Provide the (X, Y) coordinate of the cell's center where the given text is located.  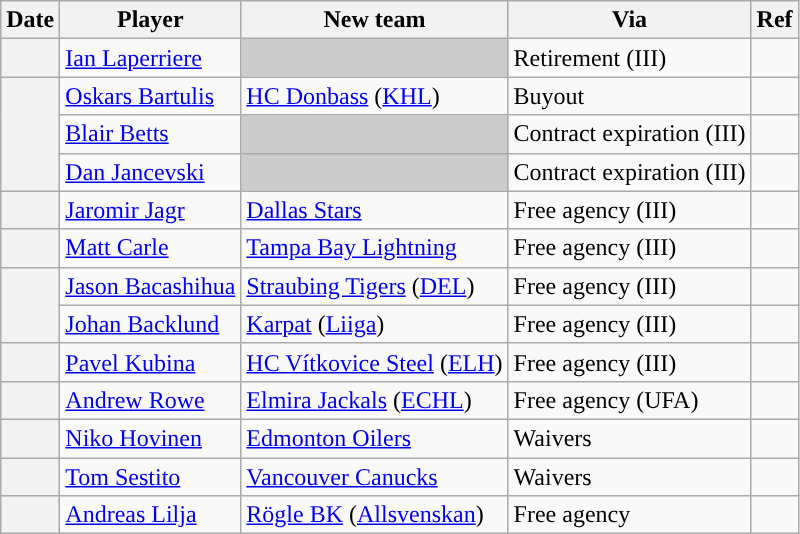
Rögle BK (Allsvenskan) (374, 515)
Via (630, 20)
Tom Sestito (150, 477)
Andrew Rowe (150, 400)
Pavel Kubina (150, 362)
Retirement (III) (630, 58)
Johan Backlund (150, 324)
Dallas Stars (374, 210)
HC Donbass (KHL) (374, 96)
Jason Bacashihua (150, 286)
Player (150, 20)
Oskars Bartulis (150, 96)
Ian Laperriere (150, 58)
New team (374, 20)
Niko Hovinen (150, 438)
Elmira Jackals (ECHL) (374, 400)
Karpat (Liiga) (374, 324)
Tampa Bay Lightning (374, 248)
Date (30, 20)
Dan Jancevski (150, 172)
Matt Carle (150, 248)
Edmonton Oilers (374, 438)
Straubing Tigers (DEL) (374, 286)
Andreas Lilja (150, 515)
Ref (774, 20)
Free agency (630, 515)
Buyout (630, 96)
Jaromir Jagr (150, 210)
Blair Betts (150, 134)
Free agency (UFA) (630, 400)
Vancouver Canucks (374, 477)
HC Vítkovice Steel (ELH) (374, 362)
